From the cell containing the given text, extract its center point as [X, Y] coordinate. 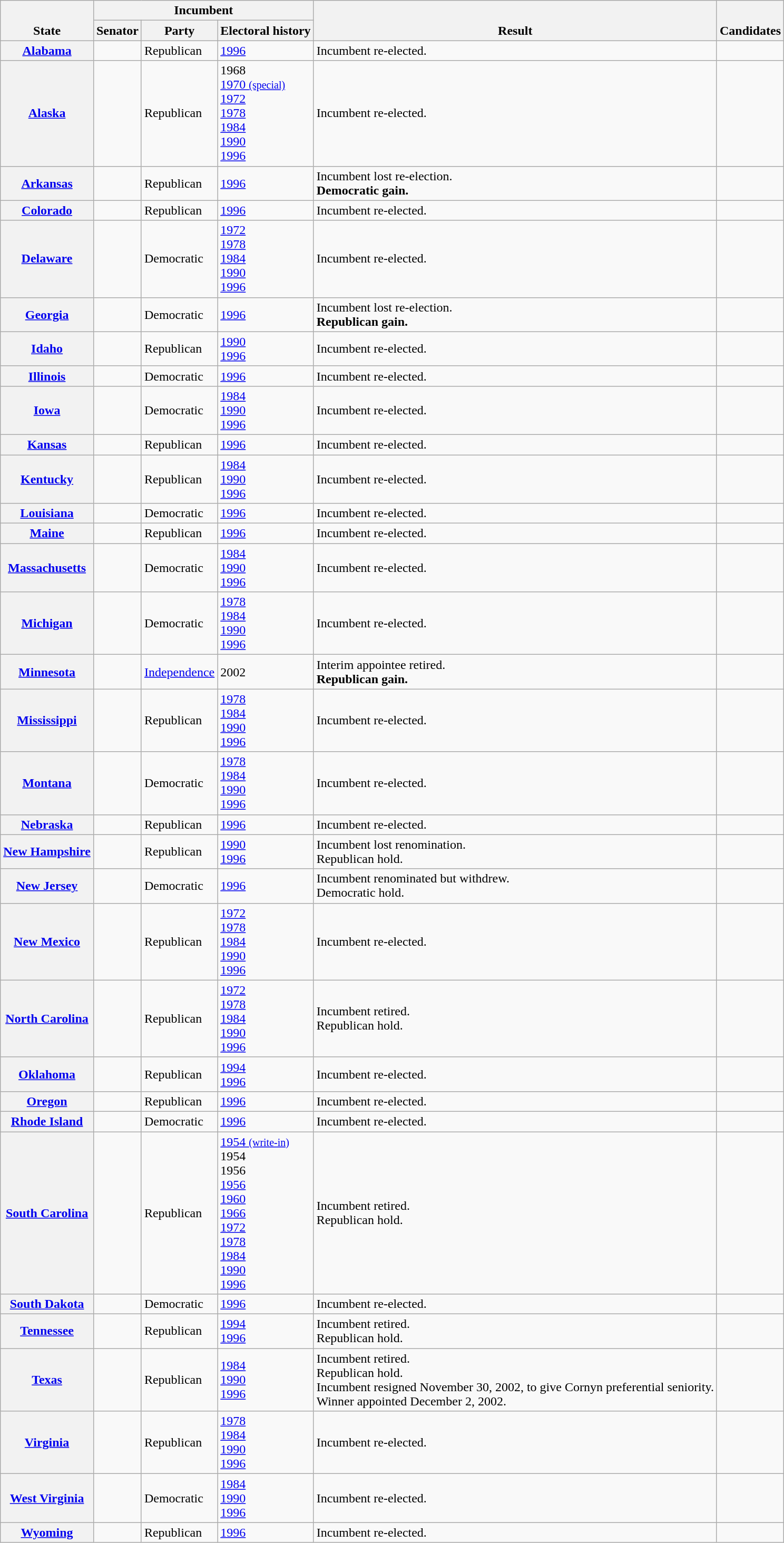
Massachusetts [47, 568]
Mississippi [47, 720]
New Jersey [47, 886]
Idaho [47, 349]
State [47, 21]
Delaware [47, 259]
South Dakota [47, 1304]
Rhode Island [47, 1121]
Wyoming [47, 1532]
Incumbent renominated but withdrew.Democratic hold. [515, 886]
Maine [47, 533]
West Virginia [47, 1498]
New Hampshire [47, 852]
Illinois [47, 376]
Party [179, 31]
Electoral history [266, 31]
New Mexico [47, 942]
Tennessee [47, 1332]
Result [515, 21]
Candidates [750, 21]
Interim appointee retired.Republican gain. [515, 672]
Georgia [47, 314]
Incumbent lost re-election.Republican gain. [515, 314]
1954 (write-in)1954 1956 1956 1960196619721978198419901996 [266, 1212]
Virginia [47, 1442]
Incumbent lost renomination.Republican hold. [515, 852]
Alaska [47, 113]
Incumbent [203, 11]
Louisiana [47, 513]
1968 1970 (special)19721978198419901996 [266, 113]
Alabama [47, 51]
Minnesota [47, 672]
Oregon [47, 1101]
2002 [266, 672]
Colorado [47, 210]
Texas [47, 1380]
Oklahoma [47, 1074]
Montana [47, 783]
South Carolina [47, 1212]
Kentucky [47, 479]
Independence [179, 672]
Nebraska [47, 824]
Incumbent lost re-election.Democratic gain. [515, 183]
Kansas [47, 444]
Iowa [47, 410]
Senator [117, 31]
North Carolina [47, 1018]
Michigan [47, 623]
Incumbent retired.Republican hold.Incumbent resigned November 30, 2002, to give Cornyn preferential seniority.Winner appointed December 2, 2002. [515, 1380]
Arkansas [47, 183]
